Return the [x, y] coordinate for the center point of the cell that contains the specified text.  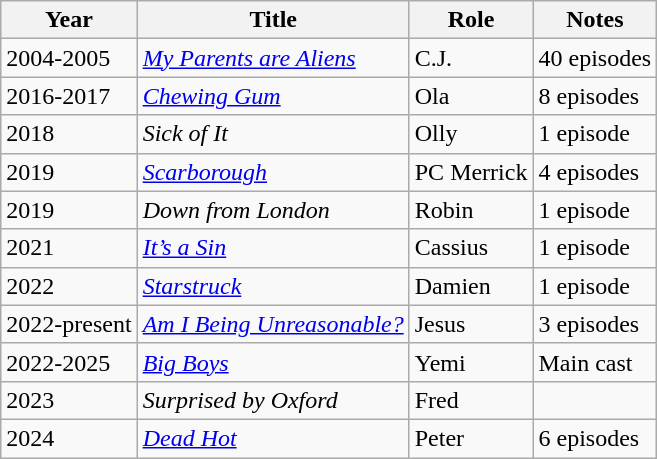
6 episodes [595, 438]
Starstruck [273, 286]
2022-2025 [69, 362]
Notes [595, 20]
Main cast [595, 362]
Yemi [471, 362]
Title [273, 20]
2004-2005 [69, 58]
Big Boys [273, 362]
2018 [69, 134]
Down from London [273, 210]
It’s a Sin [273, 248]
Damien [471, 286]
2016-2017 [69, 96]
40 episodes [595, 58]
4 episodes [595, 172]
Chewing Gum [273, 96]
Dead Hot [273, 438]
Peter [471, 438]
2022-present [69, 324]
C.J. [471, 58]
PC Merrick [471, 172]
Ola [471, 96]
2022 [69, 286]
Cassius [471, 248]
Scarborough [273, 172]
2023 [69, 400]
Surprised by Oxford [273, 400]
Sick of It [273, 134]
2024 [69, 438]
3 episodes [595, 324]
8 episodes [595, 96]
Olly [471, 134]
Year [69, 20]
Jesus [471, 324]
Am I Being Unreasonable? [273, 324]
My Parents are Aliens [273, 58]
Role [471, 20]
2021 [69, 248]
Robin [471, 210]
Fred [471, 400]
